Return (x, y) of the center of cell containing provided text 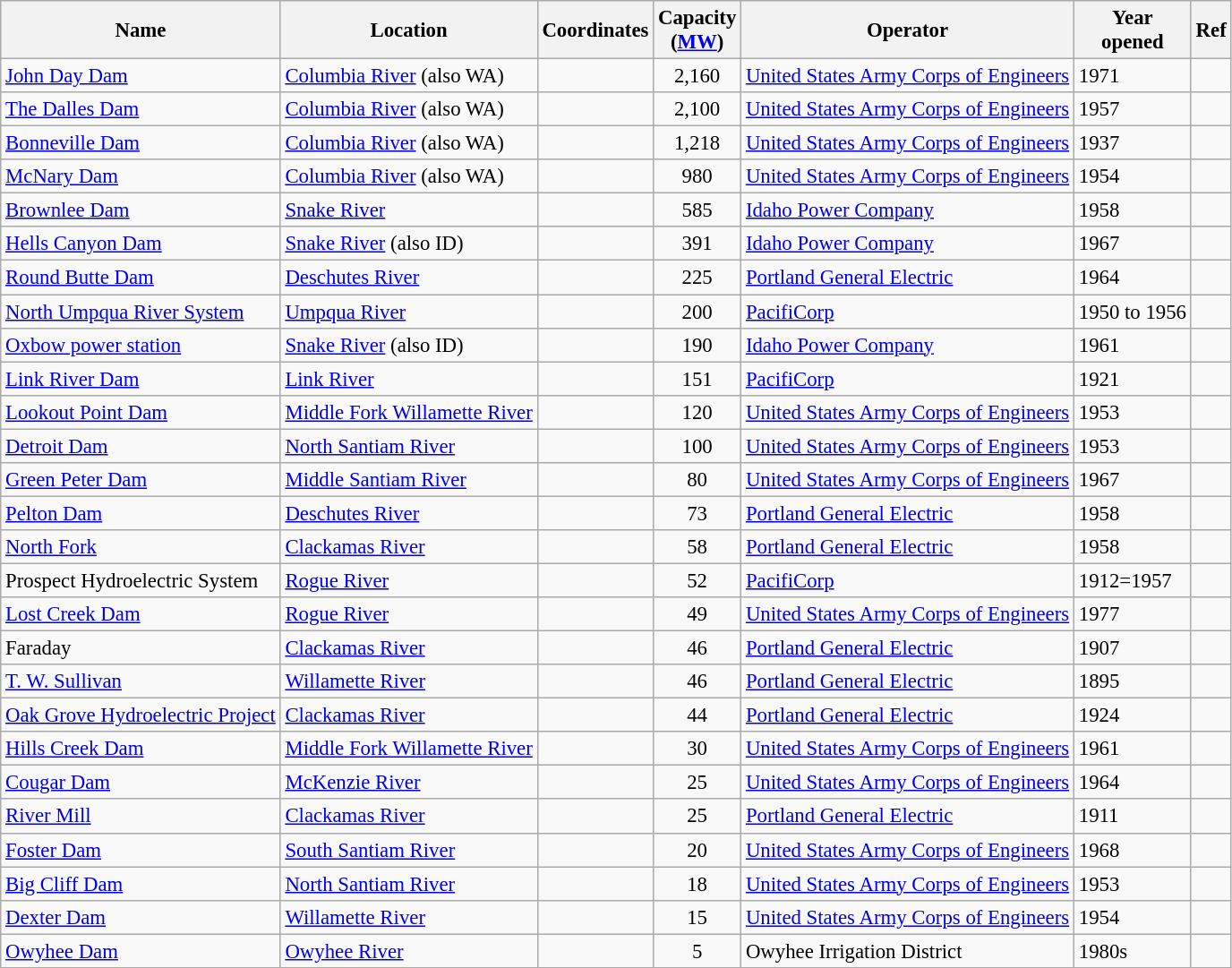
T. W. Sullivan (141, 681)
1971 (1132, 76)
225 (697, 278)
Hills Creek Dam (141, 749)
1937 (1132, 143)
Owyhee Irrigation District (908, 951)
Bonneville Dam (141, 143)
1977 (1132, 614)
Lookout Point Dam (141, 412)
1924 (1132, 715)
1957 (1132, 109)
Dexter Dam (141, 917)
391 (697, 244)
Location (408, 30)
200 (697, 312)
Faraday (141, 648)
20 (697, 850)
Detroit Dam (141, 446)
Owyhee River (408, 951)
1907 (1132, 648)
73 (697, 513)
2,100 (697, 109)
151 (697, 379)
Foster Dam (141, 850)
100 (697, 446)
52 (697, 580)
Oxbow power station (141, 345)
John Day Dam (141, 76)
McNary Dam (141, 176)
58 (697, 547)
Hells Canyon Dam (141, 244)
Pelton Dam (141, 513)
Coordinates (595, 30)
Ref (1211, 30)
49 (697, 614)
The Dalles Dam (141, 109)
Link River (408, 379)
South Santiam River (408, 850)
Name (141, 30)
Prospect Hydroelectric System (141, 580)
15 (697, 917)
North Fork (141, 547)
Capacity(MW) (697, 30)
1,218 (697, 143)
585 (697, 210)
1950 to 1956 (1132, 312)
1968 (1132, 850)
18 (697, 884)
120 (697, 412)
Snake River (408, 210)
1912=1957 (1132, 580)
44 (697, 715)
190 (697, 345)
30 (697, 749)
1921 (1132, 379)
Link River Dam (141, 379)
5 (697, 951)
Oak Grove Hydroelectric Project (141, 715)
Owyhee Dam (141, 951)
Operator (908, 30)
Green Peter Dam (141, 480)
Cougar Dam (141, 783)
Round Butte Dam (141, 278)
Yearopened (1132, 30)
McKenzie River (408, 783)
Big Cliff Dam (141, 884)
River Mill (141, 817)
980 (697, 176)
Lost Creek Dam (141, 614)
1911 (1132, 817)
2,160 (697, 76)
Brownlee Dam (141, 210)
North Umpqua River System (141, 312)
1895 (1132, 681)
80 (697, 480)
Middle Santiam River (408, 480)
Umpqua River (408, 312)
1980s (1132, 951)
